Search for the cell housing the specified text and yield its [X, Y] center coordinate. 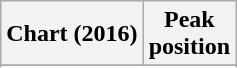
Chart (2016) [72, 34]
Peak position [189, 34]
